Capture the cell that displays the provided text and extract its [X, Y] central coordinate. 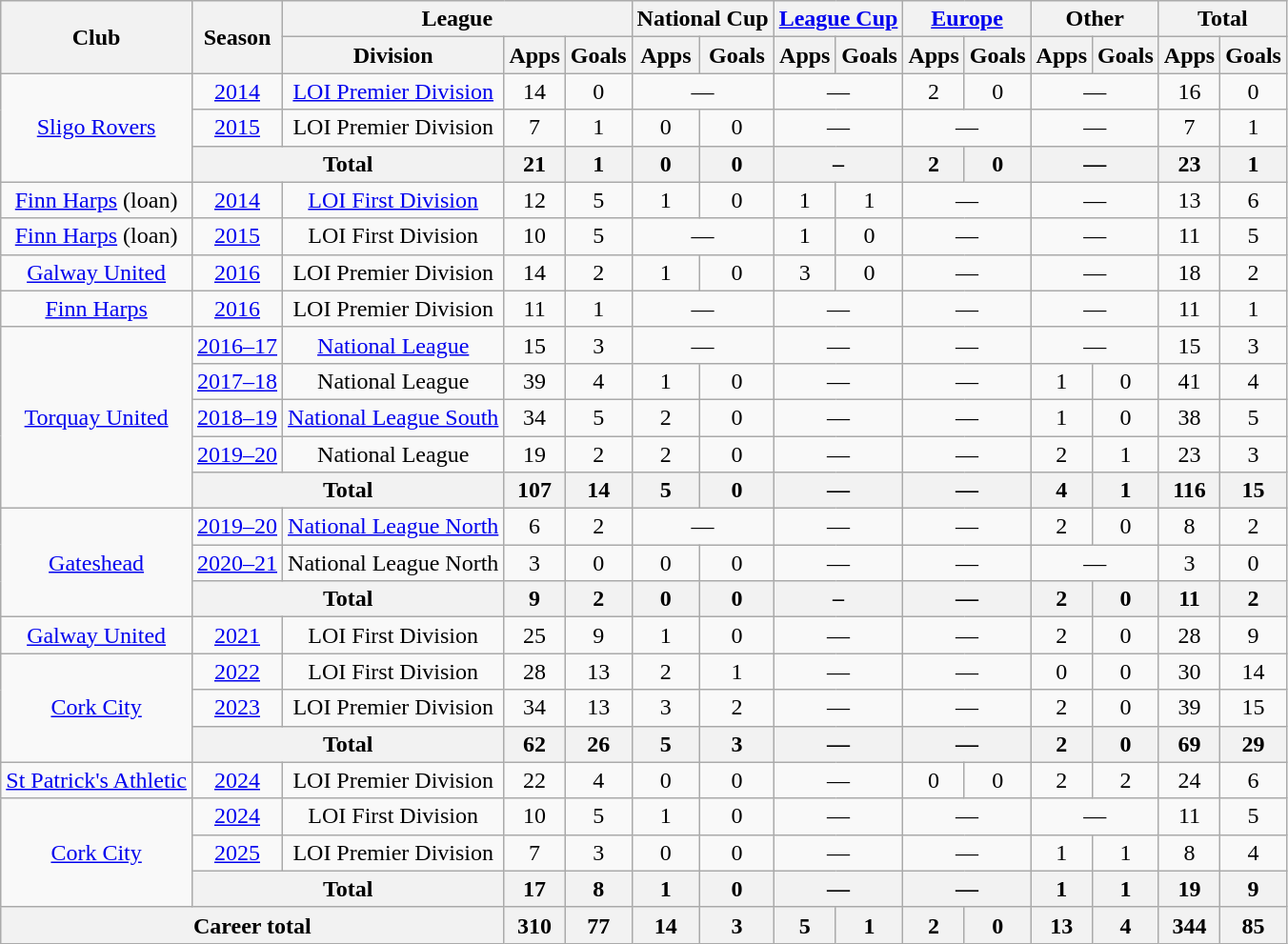
22 [534, 780]
29 [1254, 744]
2016–17 [236, 345]
2022 [236, 672]
Division [393, 55]
310 [534, 925]
344 [1189, 925]
Club [97, 37]
77 [598, 925]
2017–18 [236, 381]
2023 [236, 708]
2025 [236, 853]
12 [534, 200]
38 [1189, 417]
Finn Harps [97, 309]
Gateshead [97, 563]
16 [1189, 91]
Europe [967, 19]
National Cup [703, 19]
Sligo Rovers [97, 128]
107 [534, 491]
85 [1254, 925]
25 [534, 635]
Torquay United [97, 417]
National League South [393, 417]
30 [1189, 672]
41 [1189, 381]
21 [534, 164]
Career total [252, 925]
League [457, 19]
2020–21 [236, 563]
League Cup [838, 19]
Other [1095, 19]
2018–19 [236, 417]
26 [598, 744]
2021 [236, 635]
Season [236, 37]
18 [1189, 272]
69 [1189, 744]
62 [534, 744]
24 [1189, 780]
17 [534, 889]
116 [1189, 491]
St Patrick's Athletic [97, 780]
